Locate the cell with the specified text and output its (X, Y) center coordinate. 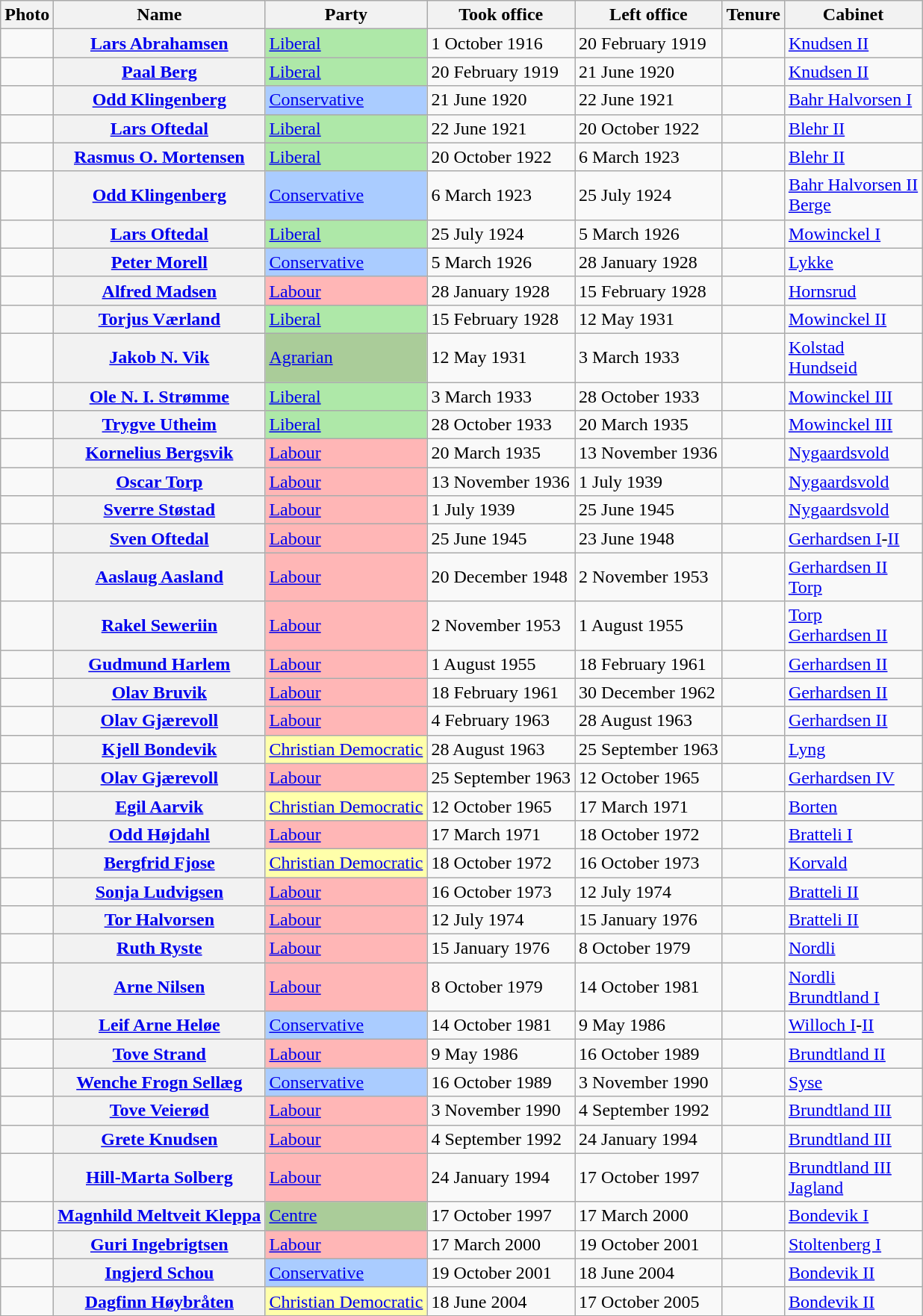
20 December 1948 (501, 577)
Oscar Torp (160, 482)
Centre (346, 1216)
Odd Højdahl (160, 834)
Took office (501, 15)
Jakob N. Vik (160, 357)
Left office (649, 15)
Mowinckel I (853, 234)
Party (346, 15)
Tenure (753, 15)
Tor Halvorsen (160, 920)
Egil Aarvik (160, 806)
Rasmus O. Mortensen (160, 157)
Torp Gerhardsen II (853, 626)
Leif Arne Heløe (160, 1025)
Ruth Ryste (160, 949)
Gerhardsen I-II (853, 538)
Bahr Halvorsen I (853, 100)
Photo (27, 15)
Grete Knudsen (160, 1139)
1 October 1916 (501, 43)
Tove Veierød (160, 1111)
30 December 1962 (649, 692)
Stoltenberg I (853, 1244)
Rakel Seweriin (160, 626)
Hornsrud (853, 291)
Dagfinn Høybråten (160, 1301)
Bratteli I (853, 834)
Nordli (853, 949)
Cabinet (853, 15)
Brundtland III Jagland (853, 1177)
Syse (853, 1082)
23 June 1948 (649, 538)
Name (160, 15)
Paal Berg (160, 72)
Bergfrid Fjose (160, 863)
Gerhardsen II Torp (853, 577)
4 February 1963 (501, 721)
Magnhild Meltveit Kleppa (160, 1216)
Brundtland II (853, 1054)
Lykke (853, 262)
Bondevik I (853, 1216)
Ingjerd Schou (160, 1273)
Arne Nilsen (160, 987)
Sven Oftedal (160, 538)
Agrarian (346, 357)
Torjus Værland (160, 319)
Guri Ingebrigtsen (160, 1244)
Gudmund Harlem (160, 664)
Peter Morell (160, 262)
Lyng (853, 749)
Borten (853, 806)
Aaslaug Aasland (160, 577)
Bahr Halvorsen II Berge (853, 196)
Mowinckel II (853, 319)
Alfred Madsen (160, 291)
Nordli Brundtland I (853, 987)
Korvald (853, 863)
Sonja Ludvigsen (160, 891)
Gerhardsen IV (853, 778)
Sverre Støstad (160, 510)
Tove Strand (160, 1054)
Kolstad Hundseid (853, 357)
Ole N. I. Strømme (160, 397)
Kjell Bondevik (160, 749)
Wenche Frogn Sellæg (160, 1082)
Willoch I-II (853, 1025)
17 October 2005 (649, 1301)
Trygve Utheim (160, 425)
Hill-Marta Solberg (160, 1177)
Olav Bruvik (160, 692)
Kornelius Bergsvik (160, 453)
Lars Abrahamsen (160, 43)
